Identify which cell holds the provided text, then report its (x, y) central coordinate. 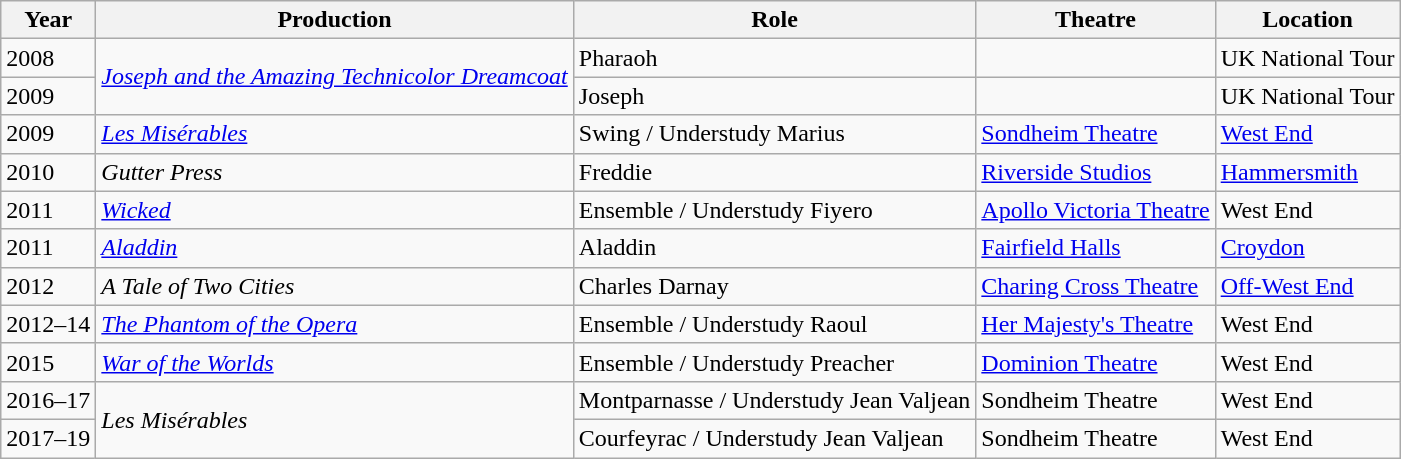
A Tale of Two Cities (334, 286)
Wicked (334, 210)
Pharaoh (774, 58)
Fairfield Halls (1096, 248)
2012–14 (48, 324)
2012 (48, 286)
Montparnasse / Understudy Jean Valjean (774, 400)
Dominion Theatre (1096, 362)
2016–17 (48, 400)
2015 (48, 362)
Off-West End (1308, 286)
Charles Darnay (774, 286)
2010 (48, 172)
Location (1308, 20)
Charing Cross Theatre (1096, 286)
Swing / Understudy Marius (774, 134)
2008 (48, 58)
Role (774, 20)
Joseph (774, 96)
Ensemble / Understudy Raoul (774, 324)
Her Majesty's Theatre (1096, 324)
Riverside Studios (1096, 172)
Gutter Press (334, 172)
Freddie (774, 172)
Croydon (1308, 248)
Ensemble / Understudy Fiyero (774, 210)
Courfeyrac / Understudy Jean Valjean (774, 438)
Hammersmith (1308, 172)
Ensemble / Understudy Preacher (774, 362)
Production (334, 20)
War of the Worlds (334, 362)
Joseph and the Amazing Technicolor Dreamcoat (334, 77)
Year (48, 20)
Apollo Victoria Theatre (1096, 210)
The Phantom of the Opera (334, 324)
Theatre (1096, 20)
2017–19 (48, 438)
